Pinpoint the cell where the given text exists, returning its [X, Y] midpoint coordinate. 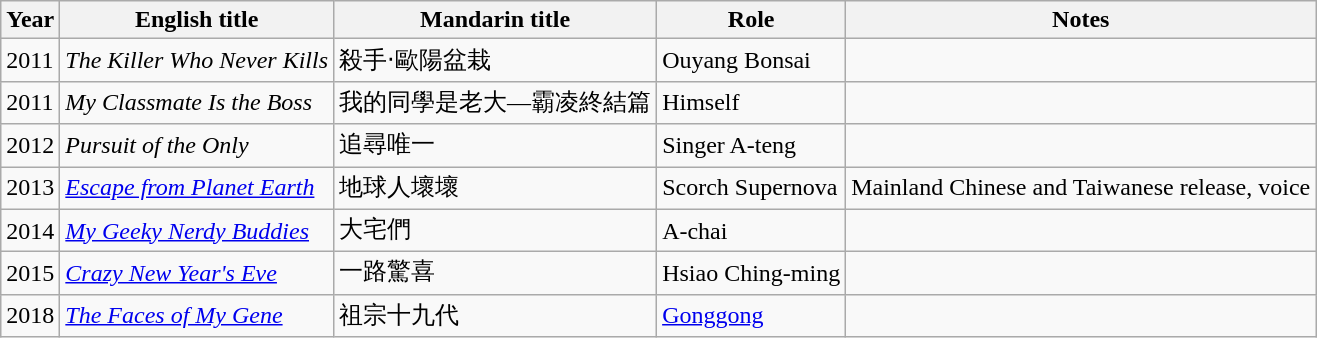
殺手‧歐陽盆栽 [496, 60]
Role [752, 20]
我的同學是老大—霸凌終結篇 [496, 102]
大宅們 [496, 230]
祖宗十九代 [496, 316]
2013 [30, 188]
Scorch Supernova [752, 188]
Mandarin title [496, 20]
The Killer Who Never Kills [197, 60]
一路驚喜 [496, 274]
Ouyang Bonsai [752, 60]
2014 [30, 230]
A-chai [752, 230]
The Faces of My Gene [197, 316]
My Geeky Nerdy Buddies [197, 230]
Pursuit of the Only [197, 146]
Crazy New Year's Eve [197, 274]
Year [30, 20]
Himself [752, 102]
2018 [30, 316]
Escape from Planet Earth [197, 188]
2012 [30, 146]
Notes [1081, 20]
My Classmate Is the Boss [197, 102]
Hsiao Ching-ming [752, 274]
Mainland Chinese and Taiwanese release, voice [1081, 188]
2015 [30, 274]
English title [197, 20]
Gonggong [752, 316]
Singer A-teng [752, 146]
地球人壞壞 [496, 188]
追尋唯一 [496, 146]
